Identify which cell holds the provided text, then report its [x, y] central coordinate. 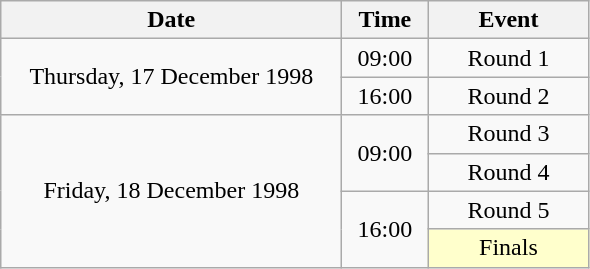
Round 3 [508, 134]
Round 2 [508, 96]
Finals [508, 248]
Round 4 [508, 172]
Date [172, 20]
Event [508, 20]
Time [385, 20]
Thursday, 17 December 1998 [172, 77]
Friday, 18 December 1998 [172, 191]
Round 5 [508, 210]
Round 1 [508, 58]
